Extract the (x, y) coordinate from the center of the cell holding the provided text.  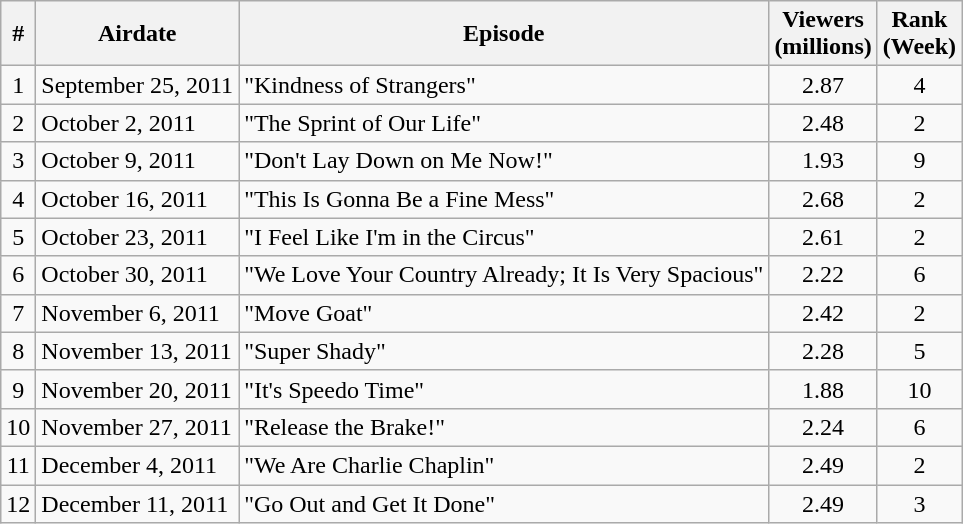
"This Is Gonna Be a Fine Mess" (504, 199)
2.24 (823, 427)
December 4, 2011 (138, 465)
December 11, 2011 (138, 503)
"Move Goat" (504, 313)
November 27, 2011 (138, 427)
October 16, 2011 (138, 199)
"Super Shady" (504, 351)
2.28 (823, 351)
Viewers(millions) (823, 34)
"It's Speedo Time" (504, 389)
"The Sprint of Our Life" (504, 123)
1.93 (823, 161)
October 23, 2011 (138, 237)
September 25, 2011 (138, 85)
11 (18, 465)
1.88 (823, 389)
2.87 (823, 85)
"Go Out and Get It Done" (504, 503)
October 30, 2011 (138, 275)
November 13, 2011 (138, 351)
"Kindness of Strangers" (504, 85)
Rank(Week) (919, 34)
"I Feel Like I'm in the Circus" (504, 237)
October 2, 2011 (138, 123)
November 20, 2011 (138, 389)
2.22 (823, 275)
8 (18, 351)
"Don't Lay Down on Me Now!" (504, 161)
2.42 (823, 313)
1 (18, 85)
November 6, 2011 (138, 313)
7 (18, 313)
2.48 (823, 123)
Episode (504, 34)
12 (18, 503)
"We Are Charlie Chaplin" (504, 465)
# (18, 34)
"We Love Your Country Already; It Is Very Spacious" (504, 275)
2.68 (823, 199)
2.61 (823, 237)
"Release the Brake!" (504, 427)
Airdate (138, 34)
October 9, 2011 (138, 161)
